Detect which cell encompasses the target text, then output its [X, Y] center coordinate. 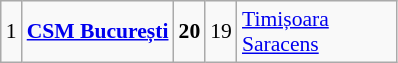
1 [12, 32]
CSM București [98, 32]
20 [190, 32]
Timișoara Saracens [317, 32]
19 [221, 32]
